Return the [X, Y] coordinate for the center point of the cell that contains the specified text.  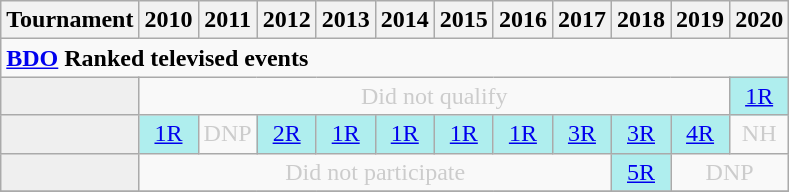
2019 [700, 20]
2011 [228, 20]
2012 [286, 20]
2018 [640, 20]
Did not qualify [434, 96]
2010 [168, 20]
2020 [760, 20]
2013 [346, 20]
NH [760, 134]
Tournament [70, 20]
BDO Ranked televised events [395, 58]
4R [700, 134]
2R [286, 134]
5R [640, 172]
2015 [464, 20]
2017 [582, 20]
2014 [404, 20]
Did not participate [376, 172]
2016 [522, 20]
